Capture the cell that displays the provided text and extract its (X, Y) central coordinate. 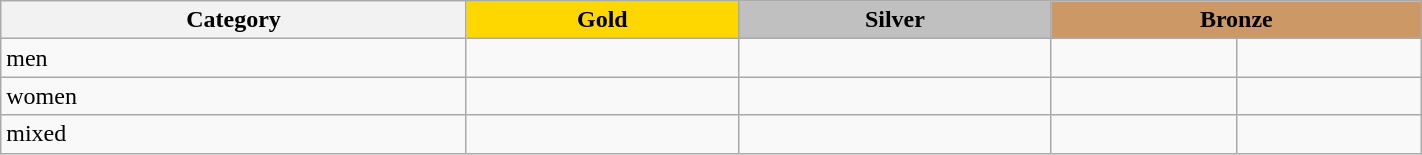
Category (234, 20)
Silver (894, 20)
men (234, 58)
women (234, 96)
mixed (234, 134)
Gold (602, 20)
Bronze (1236, 20)
